From the cell containing the given text, extract its center point as [X, Y] coordinate. 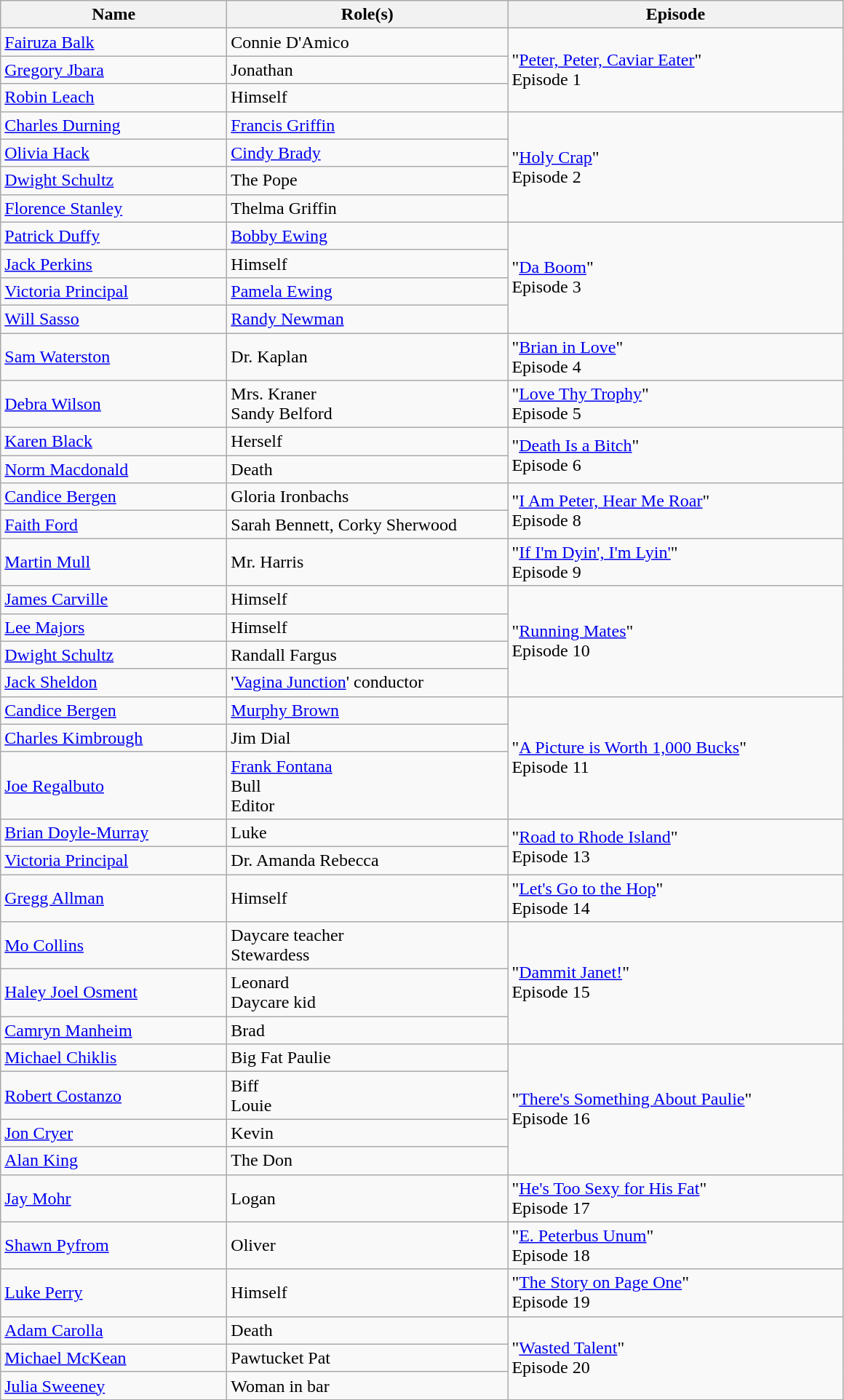
Patrick Duffy [114, 236]
"There's Something About Paulie"Episode 16 [675, 1109]
Dr. Kaplan [367, 357]
"Brian in Love"Episode 4 [675, 357]
Francis Griffin [367, 125]
Gregory Jbara [114, 70]
"Da Boom"Episode 3 [675, 277]
Randy Newman [367, 319]
Woman in bar [367, 1385]
Randall Fargus [367, 655]
Murphy Brown [367, 710]
Episode [675, 15]
Mr. Harris [367, 562]
Cindy Brady [367, 153]
Camryn Manheim [114, 1030]
Jack Sheldon [114, 683]
"Holy Crap"Episode 2 [675, 167]
"Dammit Janet!"Episode 15 [675, 983]
Connie D'Amico [367, 42]
Oliver [367, 1246]
Kevin [367, 1133]
Florence Stanley [114, 208]
Adam Carolla [114, 1330]
Name [114, 15]
Haley Joel Osment [114, 993]
Charles Durning [114, 125]
"Wasted Talent"Episode 20 [675, 1358]
Jim Dial [367, 738]
Brian Doyle-Murray [114, 832]
"E. Peterbus Unum"Episode 18 [675, 1246]
Norm Macdonald [114, 469]
Jay Mohr [114, 1198]
"Death Is a Bitch"Episode 6 [675, 456]
LeonardDaycare kid [367, 993]
The Pope [367, 180]
Mo Collins [114, 946]
Michael Chiklis [114, 1058]
Olivia Hack [114, 153]
Luke [367, 832]
Gregg Allman [114, 898]
Role(s) [367, 15]
Pamela Ewing [367, 291]
Daycare teacherStewardess [367, 946]
Sarah Bennett, Corky Sherwood [367, 525]
Jack Perkins [114, 263]
Herself [367, 442]
"Love Thy Trophy"Episode 5 [675, 405]
Charles Kimbrough [114, 738]
Jonathan [367, 70]
Dr. Amanda Rebecca [367, 860]
Joe Regalbuto [114, 785]
The Don [367, 1161]
Martin Mull [114, 562]
'Vagina Junction' conductor [367, 683]
Gloria Ironbachs [367, 497]
Robert Costanzo [114, 1096]
Julia Sweeney [114, 1385]
Thelma Griffin [367, 208]
Will Sasso [114, 319]
Alan King [114, 1161]
"The Story on Page One"Episode 19 [675, 1292]
Logan [367, 1198]
Pawtucket Pat [367, 1358]
"Peter, Peter, Caviar Eater"Episode 1 [675, 70]
"Road to Rhode Island"Episode 13 [675, 846]
Lee Majors [114, 627]
BiffLouie [367, 1096]
Bobby Ewing [367, 236]
Michael McKean [114, 1358]
Karen Black [114, 442]
Fairuza Balk [114, 42]
James Carville [114, 600]
Mrs. KranerSandy Belford [367, 405]
"I Am Peter, Hear Me Roar"Episode 8 [675, 511]
Sam Waterston [114, 357]
Luke Perry [114, 1292]
Brad [367, 1030]
"If I'm Dyin', I'm Lyin'"Episode 9 [675, 562]
"Let's Go to the Hop"Episode 14 [675, 898]
Faith Ford [114, 525]
"He's Too Sexy for His Fat"Episode 17 [675, 1198]
"Running Mates"Episode 10 [675, 641]
Debra Wilson [114, 405]
Frank FontanaBullEditor [367, 785]
Robin Leach [114, 98]
"A Picture is Worth 1,000 Bucks"Episode 11 [675, 757]
Shawn Pyfrom [114, 1246]
Big Fat Paulie [367, 1058]
Jon Cryer [114, 1133]
